Find where the given text appears and provide that cell's center as (x, y) coordinate. 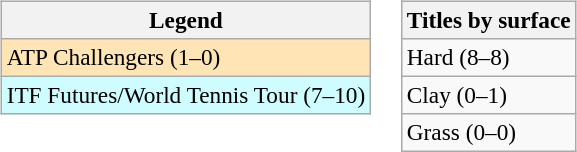
ATP Challengers (1–0) (186, 57)
Hard (8–8) (488, 57)
ITF Futures/World Tennis Tour (7–10) (186, 95)
Legend (186, 20)
Clay (0–1) (488, 95)
Titles by surface (488, 20)
Grass (0–0) (488, 133)
